From the cell containing the given text, extract its center point as (X, Y) coordinate. 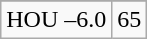
65 (130, 20)
HOU –6.0 (56, 20)
